Find where the given text appears and provide that cell's center as (x, y) coordinate. 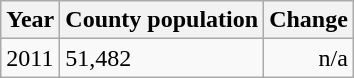
Year (30, 20)
n/a (309, 58)
Change (309, 20)
2011 (30, 58)
51,482 (162, 58)
County population (162, 20)
